From the cell containing the given text, extract its center point as [x, y] coordinate. 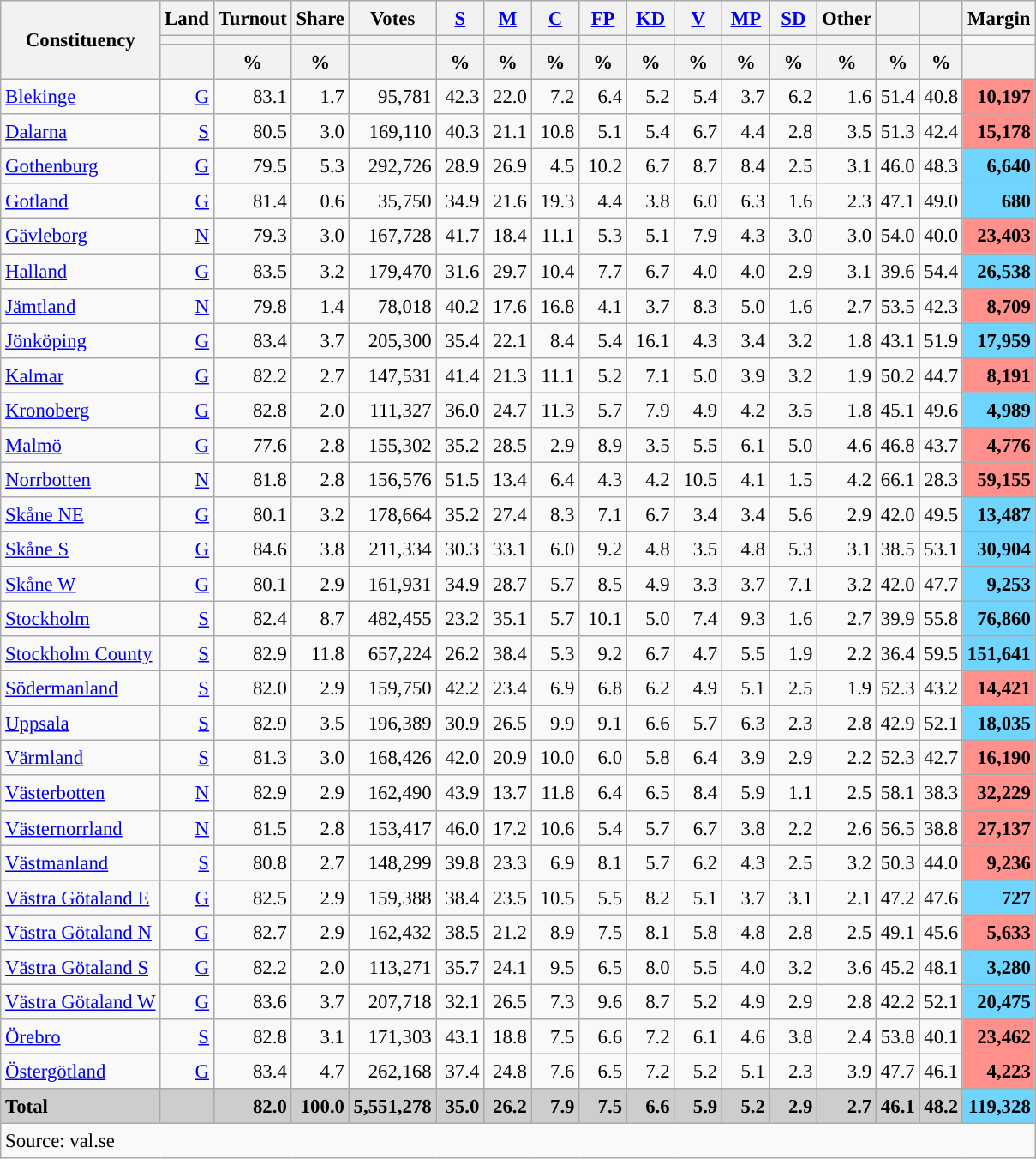
24.8 [508, 1072]
V [698, 19]
Source: val.se [518, 1142]
35,750 [392, 201]
13.7 [508, 794]
16,190 [999, 758]
Västra Götaland W [81, 1001]
162,490 [392, 794]
80.5 [252, 132]
159,388 [392, 897]
81.8 [252, 480]
77.6 [252, 446]
8,191 [999, 375]
83.6 [252, 1001]
23,462 [999, 1037]
153,417 [392, 828]
84.6 [252, 549]
36.4 [898, 653]
13.4 [508, 480]
43.2 [941, 689]
53.8 [898, 1037]
Västmanland [81, 862]
5,633 [999, 933]
4,223 [999, 1072]
82.4 [252, 619]
21.3 [508, 375]
17.6 [508, 305]
7.4 [698, 619]
Stockholm [81, 619]
5,551,278 [392, 1106]
23.2 [460, 619]
30.9 [460, 724]
Västra Götaland S [81, 967]
Skåne NE [81, 514]
28.9 [460, 166]
95,781 [392, 98]
23.3 [508, 862]
Jämtland [81, 305]
28.7 [508, 585]
Uppsala [81, 724]
23.4 [508, 689]
10.8 [555, 132]
55.8 [941, 619]
17.2 [508, 828]
19.3 [555, 201]
155,302 [392, 446]
2.6 [847, 828]
82.5 [252, 897]
35.7 [460, 967]
66.1 [898, 480]
Malmö [81, 446]
100.0 [320, 1106]
10,197 [999, 98]
657,224 [392, 653]
Gothenburg [81, 166]
21.1 [508, 132]
28.3 [941, 480]
43.7 [941, 446]
8,709 [999, 305]
Dalarna [81, 132]
47.1 [898, 201]
38.3 [941, 794]
113,271 [392, 967]
9.1 [603, 724]
10.2 [603, 166]
9.3 [746, 619]
18,035 [999, 724]
80.8 [252, 862]
21.2 [508, 933]
10.1 [603, 619]
482,455 [392, 619]
51.4 [898, 98]
1.1 [793, 794]
30.3 [460, 549]
FP [603, 19]
Total [81, 1106]
147,531 [392, 375]
43.9 [460, 794]
8.5 [603, 585]
9.5 [555, 967]
6,640 [999, 166]
35.4 [460, 341]
50.2 [898, 375]
SD [793, 19]
680 [999, 201]
MP [746, 19]
37.4 [460, 1072]
148,299 [392, 862]
Blekinge [81, 98]
49.5 [941, 514]
4,776 [999, 446]
40.8 [941, 98]
Stockholm County [81, 653]
22.1 [508, 341]
10.0 [555, 758]
Värmland [81, 758]
42.9 [898, 724]
179,470 [392, 271]
47.2 [898, 897]
41.7 [460, 237]
Skåne W [81, 585]
14,421 [999, 689]
2.4 [847, 1037]
178,664 [392, 514]
44.0 [941, 862]
29.7 [508, 271]
119,328 [999, 1106]
24.1 [508, 967]
81.3 [252, 758]
31.6 [460, 271]
207,718 [392, 1001]
48.1 [941, 967]
292,726 [392, 166]
40.3 [460, 132]
5.6 [793, 514]
16.8 [555, 305]
211,334 [392, 549]
Gotland [81, 201]
151,641 [999, 653]
23.5 [508, 897]
9,236 [999, 862]
7.3 [555, 1001]
40.1 [941, 1037]
3,280 [999, 967]
Västernorrland [81, 828]
10.6 [555, 828]
Västra Götaland N [81, 933]
9,253 [999, 585]
1.5 [793, 480]
9.6 [603, 1001]
Land [187, 19]
40.2 [460, 305]
59.5 [941, 653]
51.5 [460, 480]
53.1 [941, 549]
168,426 [392, 758]
33.1 [508, 549]
10.4 [555, 271]
Örebro [81, 1037]
Votes [392, 19]
7.6 [555, 1072]
0.6 [320, 201]
162,432 [392, 933]
53.5 [898, 305]
26,538 [999, 271]
Östergötland [81, 1072]
171,303 [392, 1037]
Margin [999, 19]
79.3 [252, 237]
Västerbotten [81, 794]
78,018 [392, 305]
38.8 [941, 828]
56.5 [898, 828]
45.2 [898, 967]
54.4 [941, 271]
54.0 [898, 237]
11.3 [555, 410]
23,403 [999, 237]
Halland [81, 271]
46.8 [898, 446]
42.7 [941, 758]
3.3 [698, 585]
4.5 [555, 166]
45.1 [898, 410]
58.1 [898, 794]
196,389 [392, 724]
161,931 [392, 585]
1.4 [320, 305]
167,728 [392, 237]
8.2 [650, 897]
32.1 [460, 1001]
13,487 [999, 514]
Other [847, 19]
82.7 [252, 933]
6.8 [603, 689]
20,475 [999, 1001]
17,959 [999, 341]
M [508, 19]
76,860 [999, 619]
169,110 [392, 132]
40.0 [941, 237]
Kalmar [81, 375]
Turnout [252, 19]
79.8 [252, 305]
262,168 [392, 1072]
205,300 [392, 341]
27.4 [508, 514]
51.3 [898, 132]
81.4 [252, 201]
15,178 [999, 132]
39.8 [460, 862]
KD [650, 19]
30,904 [999, 549]
24.7 [508, 410]
159,750 [392, 689]
49.1 [898, 933]
Södermanland [81, 689]
Constituency [81, 40]
Skåne S [81, 549]
39.9 [898, 619]
Västra Götaland E [81, 897]
156,576 [392, 480]
18.4 [508, 237]
Norrbotten [81, 480]
Share [320, 19]
35.0 [460, 1106]
27,137 [999, 828]
48.2 [941, 1106]
50.3 [898, 862]
83.1 [252, 98]
26.9 [508, 166]
49.0 [941, 201]
4,989 [999, 410]
41.4 [460, 375]
36.0 [460, 410]
48.3 [941, 166]
9.9 [555, 724]
49.6 [941, 410]
727 [999, 897]
45.6 [941, 933]
47.6 [941, 897]
21.6 [508, 201]
22.0 [508, 98]
42.4 [941, 132]
C [555, 19]
7.7 [603, 271]
83.5 [252, 271]
Jönköping [81, 341]
81.5 [252, 828]
59,155 [999, 480]
51.9 [941, 341]
28.5 [508, 446]
1.7 [320, 98]
79.5 [252, 166]
35.1 [508, 619]
Gävleborg [81, 237]
2.1 [847, 897]
8.0 [650, 967]
Kronoberg [81, 410]
32,229 [999, 794]
111,327 [392, 410]
39.6 [898, 271]
16.1 [650, 341]
18.8 [508, 1037]
3.6 [847, 967]
44.7 [941, 375]
20.9 [508, 758]
